Pinpoint the cell where the given text exists, returning its (x, y) midpoint coordinate. 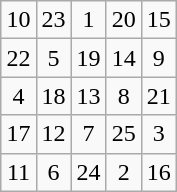
16 (158, 172)
7 (88, 134)
14 (124, 58)
25 (124, 134)
5 (54, 58)
2 (124, 172)
6 (54, 172)
17 (18, 134)
12 (54, 134)
21 (158, 96)
8 (124, 96)
9 (158, 58)
19 (88, 58)
3 (158, 134)
13 (88, 96)
18 (54, 96)
15 (158, 20)
11 (18, 172)
10 (18, 20)
24 (88, 172)
22 (18, 58)
4 (18, 96)
1 (88, 20)
20 (124, 20)
23 (54, 20)
